Extract the (X, Y) coordinate from the center of the cell holding the provided text.  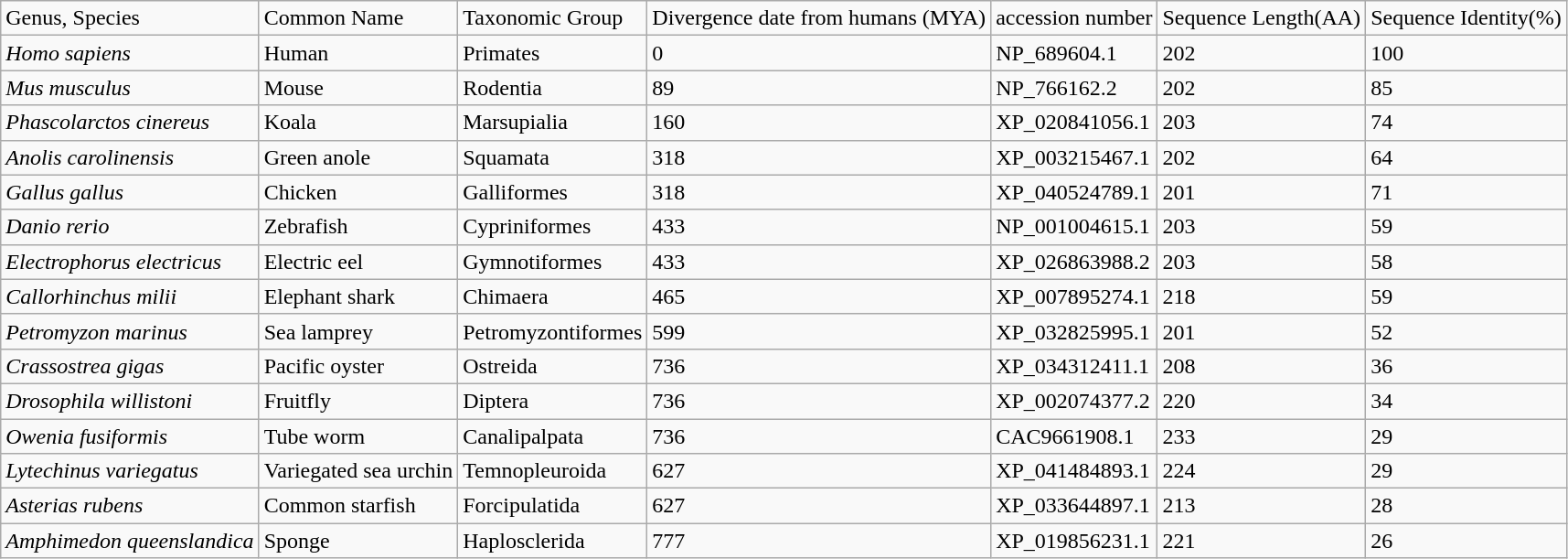
Canalipalpata (552, 436)
Elephant shark (358, 296)
Divergence date from humans (MYA) (819, 18)
224 (1262, 471)
Rodentia (552, 88)
100 (1467, 53)
Common starfish (358, 506)
218 (1262, 296)
Owenia fusiformis (130, 436)
74 (1467, 123)
Callorhinchus milii (130, 296)
XP_041484893.1 (1074, 471)
58 (1467, 262)
89 (819, 88)
Human (358, 53)
Green anole (358, 157)
NP_689604.1 (1074, 53)
Cypriniformes (552, 227)
Gymnotiformes (552, 262)
XP_003215467.1 (1074, 157)
52 (1467, 331)
Petromyzon marinus (130, 331)
160 (819, 123)
Tube worm (358, 436)
NP_001004615.1 (1074, 227)
Koala (358, 123)
Squamata (552, 157)
Primates (552, 53)
XP_040524789.1 (1074, 192)
26 (1467, 541)
Phascolarctos cinereus (130, 123)
221 (1262, 541)
0 (819, 53)
Sponge (358, 541)
777 (819, 541)
599 (819, 331)
36 (1467, 366)
Danio rerio (130, 227)
Homo sapiens (130, 53)
64 (1467, 157)
Sequence Identity(%) (1467, 18)
Mouse (358, 88)
NP_766162.2 (1074, 88)
Drosophila willistoni (130, 401)
Fruitfly (358, 401)
Temnopleuroida (552, 471)
Crassostrea gigas (130, 366)
Electrophorus electricus (130, 262)
465 (819, 296)
213 (1262, 506)
71 (1467, 192)
Sea lamprey (358, 331)
CAC9661908.1 (1074, 436)
XP_034312411.1 (1074, 366)
XP_026863988.2 (1074, 262)
85 (1467, 88)
220 (1262, 401)
Chicken (358, 192)
233 (1262, 436)
Mus musculus (130, 88)
Asterias rubens (130, 506)
Taxonomic Group (552, 18)
XP_007895274.1 (1074, 296)
Ostreida (552, 366)
Anolis carolinensis (130, 157)
Marsupialia (552, 123)
XP_020841056.1 (1074, 123)
Forcipulatida (552, 506)
Genus, Species (130, 18)
208 (1262, 366)
Chimaera (552, 296)
34 (1467, 401)
Electric eel (358, 262)
Lytechinus variegatus (130, 471)
28 (1467, 506)
Zebrafish (358, 227)
XP_032825995.1 (1074, 331)
XP_002074377.2 (1074, 401)
XP_033644897.1 (1074, 506)
Variegated sea urchin (358, 471)
Haplosclerida (552, 541)
XP_019856231.1 (1074, 541)
Petromyzontiformes (552, 331)
Diptera (552, 401)
Gallus gallus (130, 192)
Amphimedon queenslandica (130, 541)
Sequence Length(AA) (1262, 18)
accession number (1074, 18)
Galliformes (552, 192)
Common Name (358, 18)
Pacific oyster (358, 366)
